Return the [x, y] coordinate for the center point of the cell that contains the specified text.  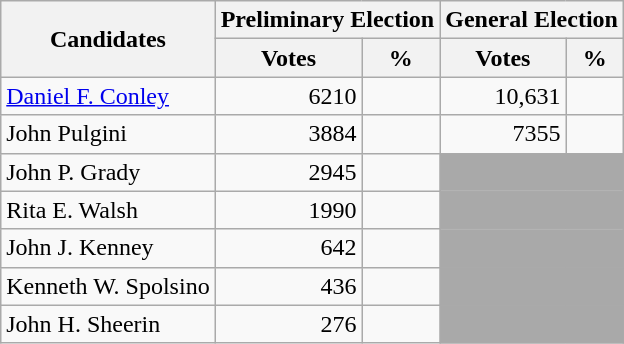
General Election [532, 20]
7355 [503, 134]
436 [288, 286]
John Pulgini [108, 134]
Kenneth W. Spolsino [108, 286]
10,631 [503, 96]
John J. Kenney [108, 248]
6210 [288, 96]
642 [288, 248]
276 [288, 324]
2945 [288, 172]
1990 [288, 210]
John H. Sheerin [108, 324]
Candidates [108, 39]
3884 [288, 134]
Daniel F. Conley [108, 96]
John P. Grady [108, 172]
Rita E. Walsh [108, 210]
Preliminary Election [328, 20]
